Scan for the cell matching the given text and deliver its [x, y] coordinate at center. 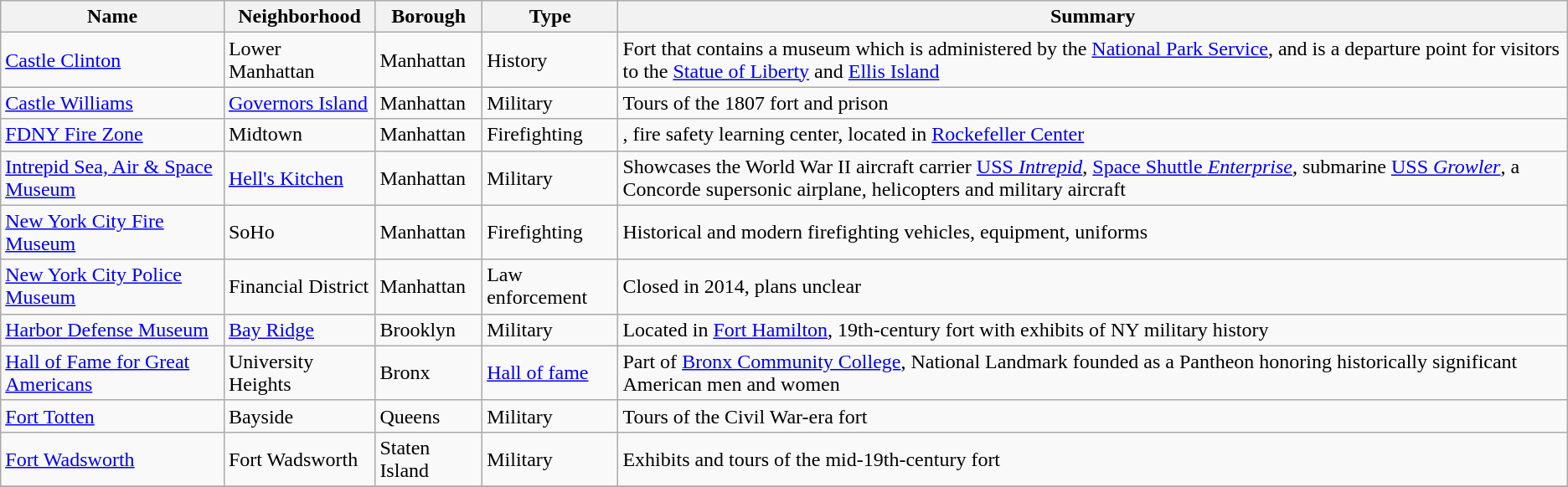
Borough [429, 17]
Bayside [299, 416]
New York City Police Museum [112, 286]
Tours of the Civil War-era fort [1092, 416]
Hall of fame [550, 373]
Brooklyn [429, 330]
Name [112, 17]
Lower Manhattan [299, 60]
Staten Island [429, 459]
Law enforcement [550, 286]
Financial District [299, 286]
History [550, 60]
Castle Clinton [112, 60]
Queens [429, 416]
Neighborhood [299, 17]
Exhibits and tours of the mid-19th-century fort [1092, 459]
FDNY Fire Zone [112, 135]
New York City Fire Museum [112, 233]
Historical and modern firefighting vehicles, equipment, uniforms [1092, 233]
, fire safety learning center, located in Rockefeller Center [1092, 135]
Part of Bronx Community College, National Landmark founded as a Pantheon honoring historically significant American men and women [1092, 373]
Castle Williams [112, 103]
Fort Totten [112, 416]
Bay Ridge [299, 330]
Bronx [429, 373]
Harbor Defense Museum [112, 330]
Hell's Kitchen [299, 177]
University Heights [299, 373]
Closed in 2014, plans unclear [1092, 286]
Type [550, 17]
Tours of the 1807 fort and prison [1092, 103]
Midtown [299, 135]
Intrepid Sea, Air & Space Museum [112, 177]
SoHo [299, 233]
Governors Island [299, 103]
Located in Fort Hamilton, 19th-century fort with exhibits of NY military history [1092, 330]
Summary [1092, 17]
Hall of Fame for Great Americans [112, 373]
